Pinpoint the cell where the given text exists, returning its [x, y] midpoint coordinate. 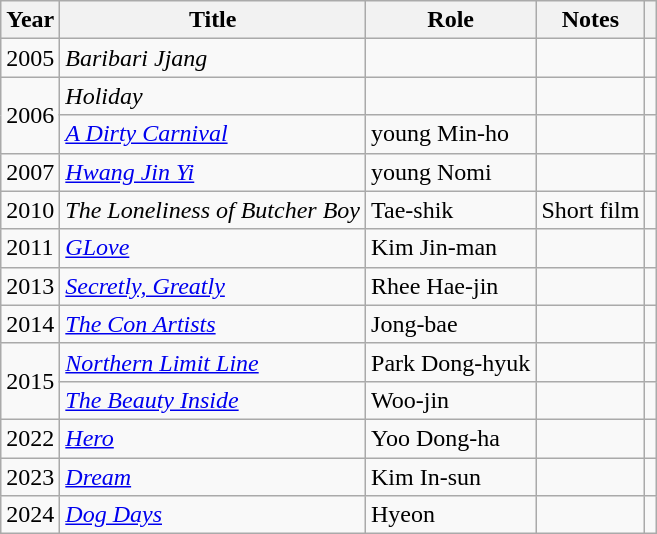
Dog Days [213, 515]
Baribari Jjang [213, 58]
Holiday [213, 96]
2022 [30, 438]
2023 [30, 477]
The Loneliness of Butcher Boy [213, 210]
2005 [30, 58]
GLove [213, 248]
Woo-jin [451, 400]
Hyeon [451, 515]
Jong-bae [451, 324]
2024 [30, 515]
Short film [590, 210]
Notes [590, 20]
2014 [30, 324]
Dream [213, 477]
Secretly, Greatly [213, 286]
2007 [30, 172]
2013 [30, 286]
Tae-shik [451, 210]
Kim Jin-man [451, 248]
Rhee Hae-jin [451, 286]
Title [213, 20]
A Dirty Carnival [213, 134]
2006 [30, 115]
Northern Limit Line [213, 362]
Year [30, 20]
Park Dong-hyuk [451, 362]
Role [451, 20]
Kim In-sun [451, 477]
The Con Artists [213, 324]
2011 [30, 248]
Yoo Dong-ha [451, 438]
Hero [213, 438]
The Beauty Inside [213, 400]
2010 [30, 210]
young Min-ho [451, 134]
2015 [30, 381]
young Nomi [451, 172]
Hwang Jin Yi [213, 172]
